Return the (X, Y) coordinate for the center point of the cell that contains the specified text.  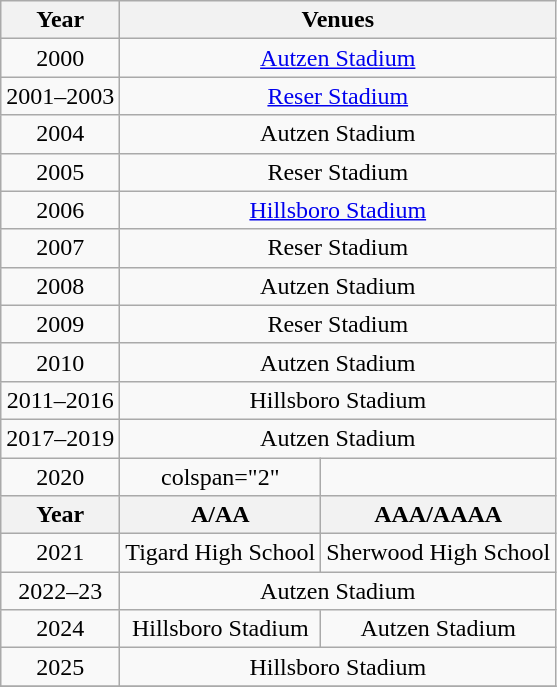
Venues (338, 20)
AAA/AAAA (438, 515)
colspan="2" (220, 477)
Sherwood High School (438, 553)
2021 (60, 553)
2017–2019 (60, 438)
2007 (60, 248)
2010 (60, 362)
2022–23 (60, 591)
2008 (60, 286)
2000 (60, 58)
2006 (60, 210)
2009 (60, 324)
2001–2003 (60, 96)
Tigard High School (220, 553)
2004 (60, 134)
2025 (60, 667)
2020 (60, 477)
2011–2016 (60, 400)
2024 (60, 629)
2005 (60, 172)
A/AA (220, 515)
